Detect which cell encompasses the target text, then output its (X, Y) center coordinate. 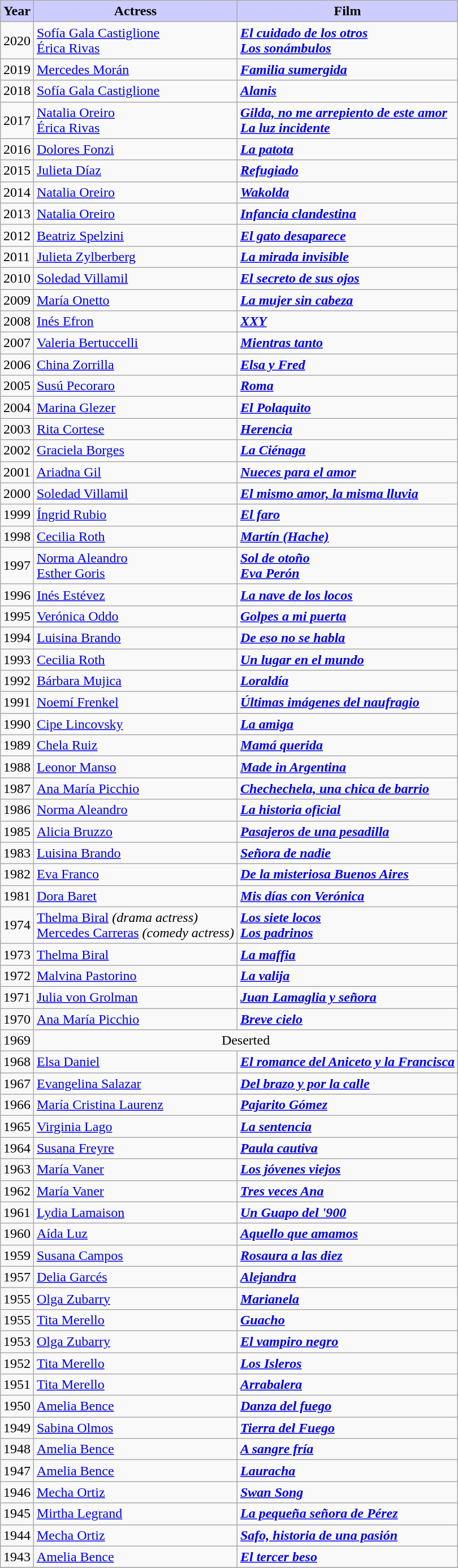
La sentencia (347, 1127)
1949 (17, 1428)
Evangelina Salazar (135, 1084)
Deserted (245, 1041)
2016 (17, 149)
1966 (17, 1105)
1991 (17, 703)
Actress (135, 11)
Señora de nadie (347, 853)
Juan Lamaglia y señora (347, 997)
Familia sumergida (347, 70)
1998 (17, 536)
Danza del fuego (347, 1406)
1985 (17, 831)
Film (347, 11)
Tierra del Fuego (347, 1428)
China Zorrilla (135, 365)
1967 (17, 1084)
Inés Estévez (135, 595)
1962 (17, 1191)
Pasajeros de una pesadilla (347, 831)
1970 (17, 1019)
Últimas imágenes del naufragio (347, 703)
Marianela (347, 1298)
Susana Campos (135, 1255)
Delia Garcés (135, 1277)
1993 (17, 660)
Sofía Gala Castiglione (135, 91)
1944 (17, 1535)
1950 (17, 1406)
Los siete locosLos padrinos (347, 925)
1994 (17, 638)
Leonor Manso (135, 767)
2015 (17, 171)
Virginia Lago (135, 1127)
Malvina Pastorino (135, 976)
Made in Argentina (347, 767)
1986 (17, 810)
Mirtha Legrand (135, 1514)
2007 (17, 343)
Mis días con Verónica (347, 896)
De eso no se habla (347, 638)
1995 (17, 616)
El vampiro negro (347, 1341)
2002 (17, 451)
El Polaquito (347, 408)
2017 (17, 120)
A sangre fría (347, 1449)
Pajarito Gómez (347, 1105)
Beatriz Spelzini (135, 235)
Mamá querida (347, 746)
Alanis (347, 91)
Year (17, 11)
2003 (17, 429)
2019 (17, 70)
1997 (17, 565)
Sol de otoñoEva Perón (347, 565)
Aída Luz (135, 1234)
1999 (17, 515)
1989 (17, 746)
Valeria Bertuccelli (135, 343)
La patota (347, 149)
2011 (17, 257)
El mismo amor, la misma lluvia (347, 493)
Graciela Borges (135, 451)
2018 (17, 91)
Norma AleandroEsther Goris (135, 565)
Sabina Olmos (135, 1428)
La pequeña señora de Pérez (347, 1514)
Julieta Díaz (135, 171)
Mercedes Morán (135, 70)
1946 (17, 1492)
Los Isleros (347, 1363)
1961 (17, 1212)
El faro (347, 515)
Thelma Biral (drama actress)Mercedes Carreras (comedy actress) (135, 925)
1957 (17, 1277)
1960 (17, 1234)
El cuidado de los otrosLos sonámbulos (347, 41)
2005 (17, 386)
Dolores Fonzi (135, 149)
XXY (347, 322)
Julieta Zylberberg (135, 257)
2000 (17, 493)
1963 (17, 1169)
2014 (17, 192)
Un Guapo del '900 (347, 1212)
Un lugar en el mundo (347, 660)
De la misteriosa Buenos Aires (347, 874)
1990 (17, 724)
1973 (17, 954)
El gato desaparece (347, 235)
Susú Pecoraro (135, 386)
1964 (17, 1148)
María Onetto (135, 300)
Sofía Gala CastiglioneÉrica Rivas (135, 41)
1965 (17, 1127)
Rita Cortese (135, 429)
La Ciénaga (347, 451)
Eva Franco (135, 874)
Natalia OreiroÉrica Rivas (135, 120)
La maffia (347, 954)
1982 (17, 874)
Alejandra (347, 1277)
Íngrid Rubio (135, 515)
1971 (17, 997)
2020 (17, 41)
Safo, historia de una pasión (347, 1535)
El romance del Aniceto y la Francisca (347, 1062)
Cipe Lincovsky (135, 724)
Chela Ruiz (135, 746)
Gilda, no me arrepiento de este amorLa luz incidente (347, 120)
Arrabalera (347, 1385)
2001 (17, 472)
Nueces para el amor (347, 472)
Swan Song (347, 1492)
Lydia Lamaison (135, 1212)
1972 (17, 976)
Herencia (347, 429)
Susana Freyre (135, 1148)
1945 (17, 1514)
1953 (17, 1341)
Breve cielo (347, 1019)
Loraldía (347, 681)
Chechechela, una chica de barrio (347, 789)
1952 (17, 1363)
Golpes a mi puerta (347, 616)
Guacho (347, 1320)
Wakolda (347, 192)
La mujer sin cabeza (347, 300)
2013 (17, 214)
La nave de los locos (347, 595)
1983 (17, 853)
1969 (17, 1041)
La historia oficial (347, 810)
2009 (17, 300)
2010 (17, 278)
Infancia clandestina (347, 214)
Paula cautiva (347, 1148)
La amiga (347, 724)
Martín (Hache) (347, 536)
Aquello que amamos (347, 1234)
El secreto de sus ojos (347, 278)
1992 (17, 681)
María Cristina Laurenz (135, 1105)
1943 (17, 1557)
2012 (17, 235)
1996 (17, 595)
1968 (17, 1062)
Rosaura a las diez (347, 1255)
2008 (17, 322)
Marina Glezer (135, 408)
Mientras tanto (347, 343)
1974 (17, 925)
Elsa Daniel (135, 1062)
Ariadna Gil (135, 472)
Inés Efron (135, 322)
Elsa y Fred (347, 365)
Refugiado (347, 171)
Dora Baret (135, 896)
Roma (347, 386)
Noemí Frenkel (135, 703)
Thelma Biral (135, 954)
1951 (17, 1385)
Norma Aleandro (135, 810)
1987 (17, 789)
Alicia Bruzzo (135, 831)
Verónica Oddo (135, 616)
2004 (17, 408)
2006 (17, 365)
Del brazo y por la calle (347, 1084)
1947 (17, 1471)
Bárbara Mujica (135, 681)
Lauracha (347, 1471)
1959 (17, 1255)
La valija (347, 976)
1988 (17, 767)
Tres veces Ana (347, 1191)
1981 (17, 896)
La mirada invisible (347, 257)
Julia von Grolman (135, 997)
Los jóvenes viejos (347, 1169)
El tercer beso (347, 1557)
1948 (17, 1449)
